Detect which cell encompasses the target text, then output its [X, Y] center coordinate. 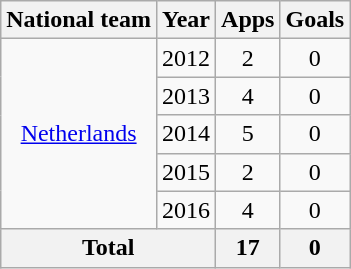
Apps [248, 20]
Year [186, 20]
Goals [315, 20]
National team [79, 20]
2016 [186, 210]
2012 [186, 58]
5 [248, 134]
2014 [186, 134]
2015 [186, 172]
2013 [186, 96]
Total [108, 248]
17 [248, 248]
Netherlands [79, 134]
